Output the (x, y) coordinate of the center of the cell containing the given text.  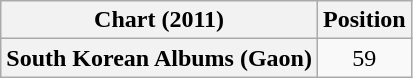
Position (364, 20)
South Korean Albums (Gaon) (160, 58)
Chart (2011) (160, 20)
59 (364, 58)
